Extract the (X, Y) coordinate from the center of the cell holding the provided text.  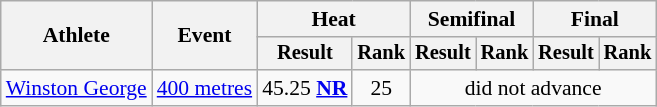
25 (381, 88)
Heat (334, 19)
400 metres (204, 88)
Final (594, 19)
45.25 NR (304, 88)
did not advance (533, 88)
Event (204, 36)
Athlete (76, 36)
Winston George (76, 88)
Semifinal (472, 19)
